Identify which cell holds the provided text, then report its [X, Y] central coordinate. 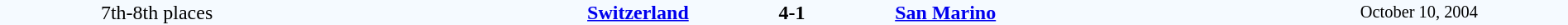
4-1 [791, 12]
San Marino [1082, 12]
October 10, 2004 [1419, 12]
Switzerland [501, 12]
7th-8th places [157, 12]
